Capture the cell that displays the provided text and extract its (X, Y) central coordinate. 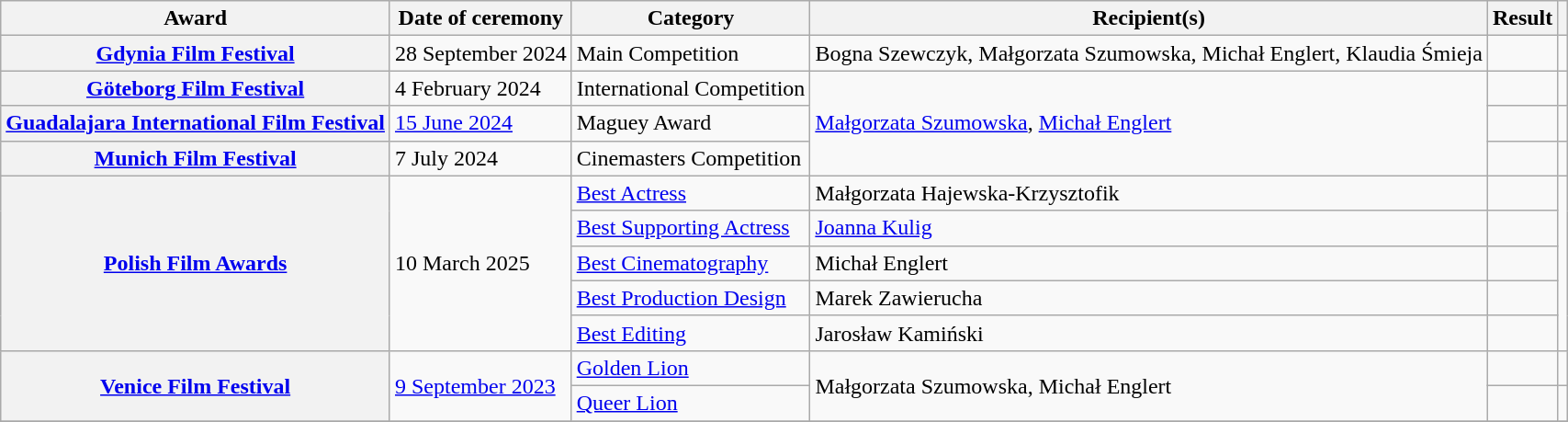
Bogna Szewczyk, Małgorzata Szumowska, Michał Englert, Klaudia Śmieja (1149, 53)
Maguey Award (691, 123)
International Competition (691, 88)
Joanna Kulig (1149, 228)
Golden Lion (691, 368)
Göteborg Film Festival (196, 88)
Best Production Design (691, 298)
Jarosław Kamiński (1149, 333)
Main Competition (691, 53)
Result (1522, 18)
Michał Englert (1149, 263)
Date of ceremony (480, 18)
Marek Zawierucha (1149, 298)
Best Supporting Actress (691, 228)
Munich Film Festival (196, 158)
4 February 2024 (480, 88)
Queer Lion (691, 403)
Guadalajara International Film Festival (196, 123)
Małgorzata Hajewska-Krzysztofik (1149, 193)
Best Actress (691, 193)
9 September 2023 (480, 385)
Polish Film Awards (196, 263)
10 March 2025 (480, 263)
Best Cinematography (691, 263)
28 September 2024 (480, 53)
7 July 2024 (480, 158)
Category (691, 18)
Award (196, 18)
Cinemasters Competition (691, 158)
15 June 2024 (480, 123)
Best Editing (691, 333)
Gdynia Film Festival (196, 53)
Recipient(s) (1149, 18)
Venice Film Festival (196, 385)
